Pinpoint the cell where the given text exists, returning its [x, y] midpoint coordinate. 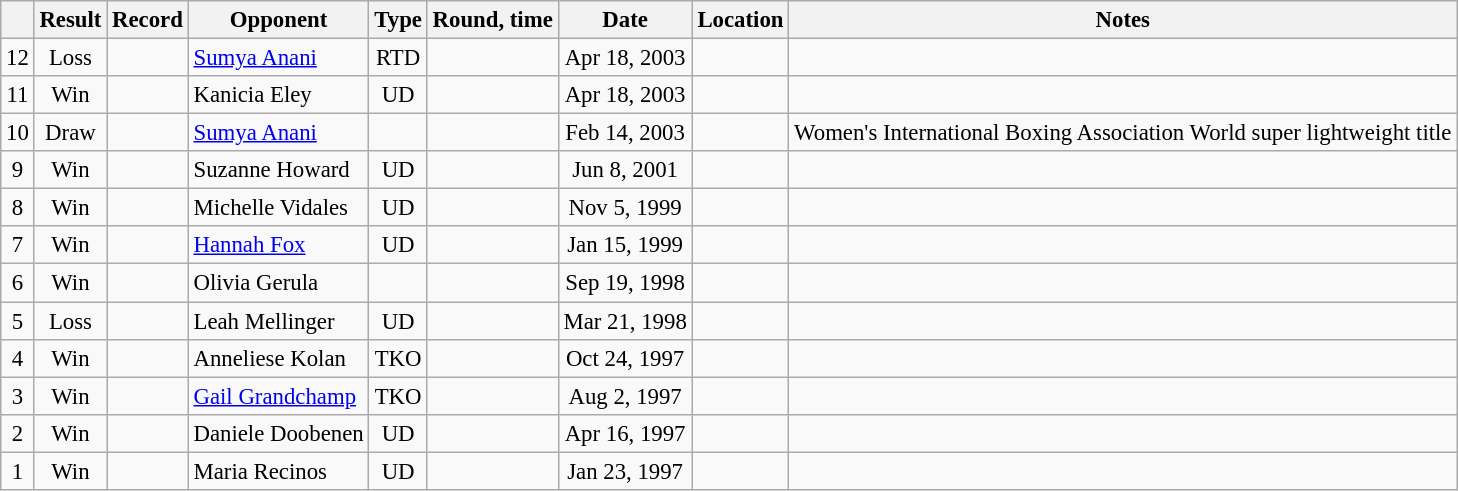
Date [625, 20]
Olivia Gerula [278, 283]
Draw [70, 133]
Result [70, 20]
Daniele Doobenen [278, 433]
4 [18, 358]
Gail Grandchamp [278, 396]
11 [18, 95]
Round, time [492, 20]
Jan 23, 1997 [625, 471]
12 [18, 58]
Suzanne Howard [278, 170]
Aug 2, 1997 [625, 396]
Record [148, 20]
5 [18, 321]
Nov 5, 1999 [625, 208]
9 [18, 170]
Opponent [278, 20]
2 [18, 433]
Jun 8, 2001 [625, 170]
Notes [1123, 20]
Oct 24, 1997 [625, 358]
Maria Recinos [278, 471]
3 [18, 396]
6 [18, 283]
Apr 16, 1997 [625, 433]
Hannah Fox [278, 245]
Type [398, 20]
Anneliese Kolan [278, 358]
RTD [398, 58]
10 [18, 133]
1 [18, 471]
Mar 21, 1998 [625, 321]
8 [18, 208]
Jan 15, 1999 [625, 245]
Kanicia Eley [278, 95]
Women's International Boxing Association World super lightweight title [1123, 133]
Leah Mellinger [278, 321]
Michelle Vidales [278, 208]
Sep 19, 1998 [625, 283]
7 [18, 245]
Location [740, 20]
Feb 14, 2003 [625, 133]
